Pinpoint the cell where the given text exists, returning its [x, y] midpoint coordinate. 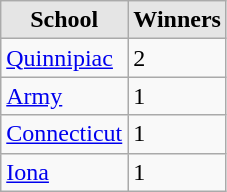
School [64, 20]
Winners [178, 20]
Quinnipiac [64, 58]
Army [64, 96]
Connecticut [64, 134]
Iona [64, 172]
2 [178, 58]
